Scan for the cell matching the given text and deliver its [X, Y] coordinate at center. 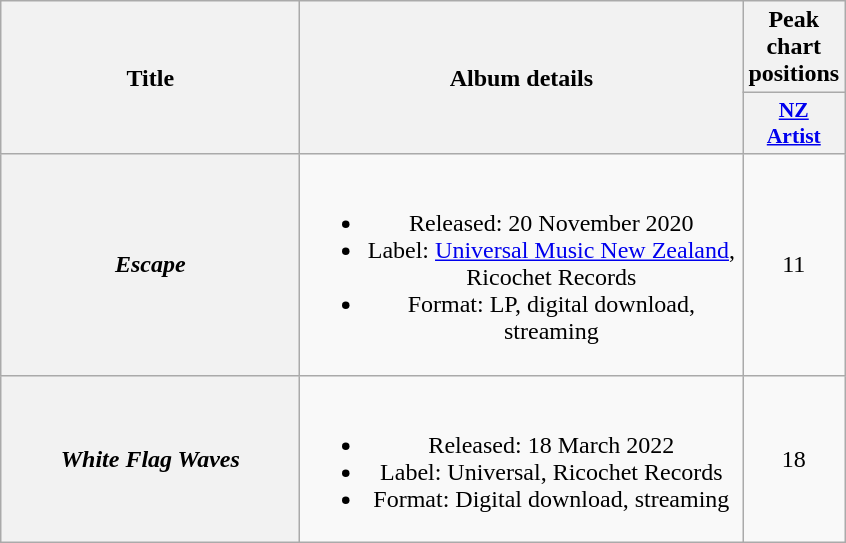
18 [794, 458]
Title [150, 78]
Released: 18 March 2022Label: Universal, Ricochet RecordsFormat: Digital download, streaming [522, 458]
11 [794, 264]
White Flag Waves [150, 458]
Peak chart positions [794, 47]
Escape [150, 264]
NZArtist [794, 124]
Album details [522, 78]
Released: 20 November 2020Label: Universal Music New Zealand, Ricochet RecordsFormat: LP, digital download, streaming [522, 264]
